Search for the cell housing the specified text and yield its [x, y] center coordinate. 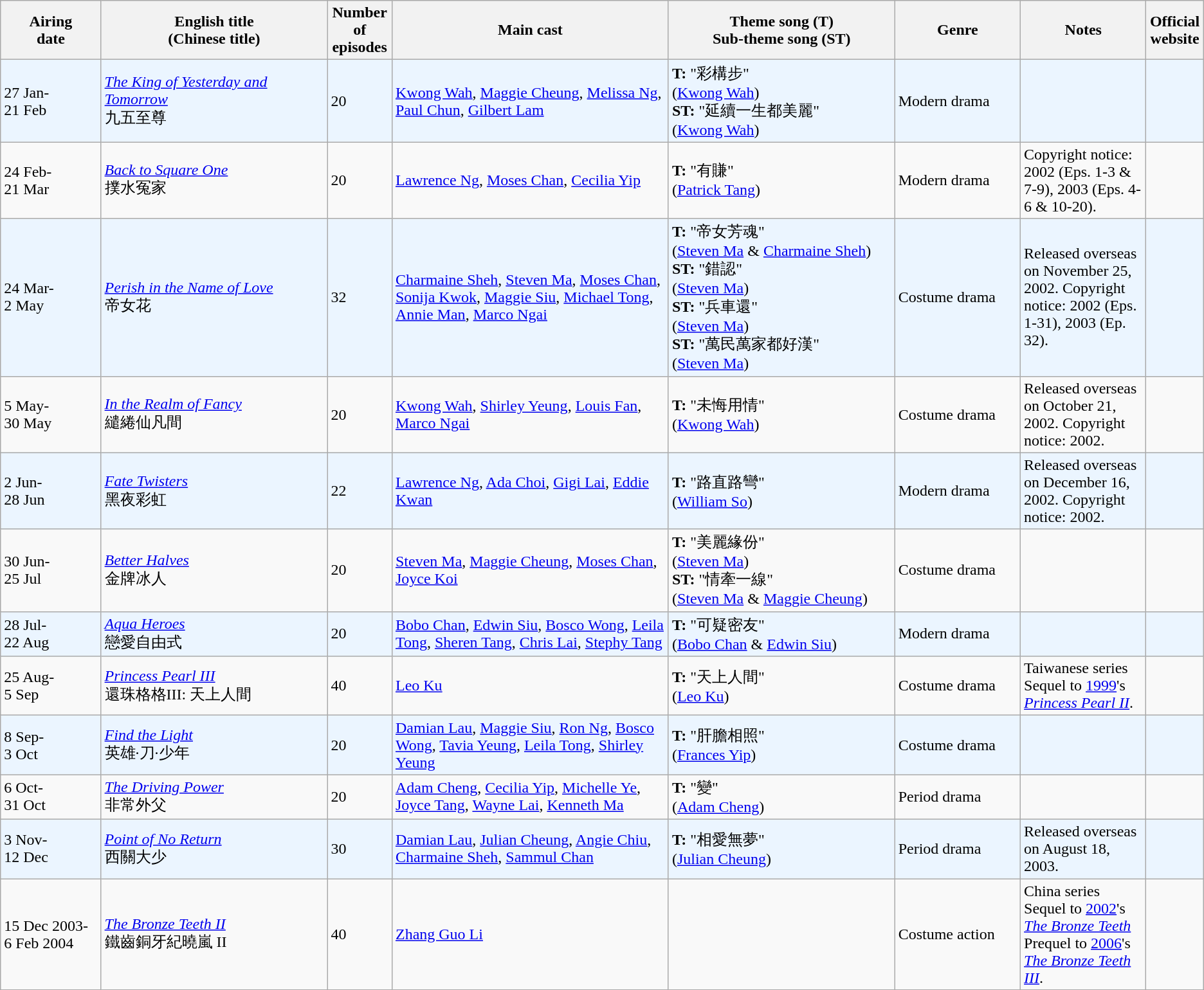
30 [360, 849]
Costume action [957, 933]
Fate Twisters 黑夜彩虹 [214, 491]
Theme song (T) Sub-theme song (ST) [781, 30]
English title (Chinese title) [214, 30]
Princess Pearl III 還珠格格III: 天上人間 [214, 686]
27 Jan- 21 Feb [51, 101]
T: "肝膽相照" (Frances Yip) [781, 745]
28 Jul- 22 Aug [51, 634]
Lawrence Ng, Moses Chan, Cecilia Yip [530, 180]
Released overseas on December 16, 2002. Copyright notice: 2002. [1083, 491]
Steven Ma, Maggie Cheung, Moses Chan, Joyce Koi [530, 570]
Released overseas on October 21, 2002. Copyright notice: 2002. [1083, 414]
32 [360, 297]
Damian Lau, Julian Cheung, Angie Chiu, Charmaine Sheh, Sammul Chan [530, 849]
2 Jun- 28 Jun [51, 491]
T: "相愛無夢" (Julian Cheung) [781, 849]
22 [360, 491]
Charmaine Sheh, Steven Ma, Moses Chan, Sonija Kwok, Maggie Siu, Michael Tong, Annie Man, Marco Ngai [530, 297]
T: "帝女芳魂" (Steven Ma & Charmaine Sheh) ST: "錯認" (Steven Ma) ST: "兵車還" (Steven Ma) ST: "萬民萬家都好漢" (Steven Ma) [781, 297]
Point of No Return 西關大少 [214, 849]
Bobo Chan, Edwin Siu, Bosco Wong, Leila Tong, Sheren Tang, Chris Lai, Stephy Tang [530, 634]
Genre [957, 30]
Find the Light 英雄·刀·少年 [214, 745]
T: "可疑密友" (Bobo Chan & Edwin Siu) [781, 634]
The Bronze Teeth II 鐵齒銅牙紀曉嵐 II [214, 933]
3 Nov- 12 Dec [51, 849]
T: "變" (Adam Cheng) [781, 797]
Number of episodes [360, 30]
Released overseas on August 18, 2003. [1083, 849]
Official website [1174, 30]
Damian Lau, Maggie Siu, Ron Ng, Bosco Wong, Tavia Yeung, Leila Tong, Shirley Yeung [530, 745]
Copyright notice: 2002 (Eps. 1-3 & 7-9), 2003 (Eps. 4-6 & 10-20). [1083, 180]
T: "未悔用情" (Kwong Wah) [781, 414]
The King of Yesterday and Tomorrow 九五至尊 [214, 101]
T: "路直路彎" (William So) [781, 491]
Lawrence Ng, Ada Choi, Gigi Lai, Eddie Kwan [530, 491]
Back to Square One 撲水冤家 [214, 180]
Leo Ku [530, 686]
15 Dec 2003- 6 Feb 2004 [51, 933]
Aqua Heroes 戀愛自由式 [214, 634]
8 Sep- 3 Oct [51, 745]
Better Halves 金牌冰人 [214, 570]
Kwong Wah, Shirley Yeung, Louis Fan, Marco Ngai [530, 414]
T: "天上人間" (Leo Ku) [781, 686]
T: "美麗緣份" (Steven Ma) ST: "情牽一線" (Steven Ma & Maggie Cheung) [781, 570]
30 Jun- 25 Jul [51, 570]
In the Realm of Fancy 繾綣仙凡間 [214, 414]
Main cast [530, 30]
Released overseas on November 25, 2002. Copyright notice: 2002 (Eps. 1-31), 2003 (Ep. 32). [1083, 297]
T: "有賺" (Patrick Tang) [781, 180]
24 Feb- 21 Mar [51, 180]
6 Oct- 31 Oct [51, 797]
T: "彩構步" (Kwong Wah) ST: "延續一生都美麗" (Kwong Wah) [781, 101]
Kwong Wah, Maggie Cheung, Melissa Ng, Paul Chun, Gilbert Lam [530, 101]
China series Sequel to 2002's The Bronze Teeth Prequel to 2006's The Bronze Teeth III. [1083, 933]
Notes [1083, 30]
25 Aug- 5 Sep [51, 686]
Airingdate [51, 30]
Zhang Guo Li [530, 933]
Taiwanese series Sequel to 1999's Princess Pearl II. [1083, 686]
24 Mar- 2 May [51, 297]
5 May- 30 May [51, 414]
Adam Cheng, Cecilia Yip, Michelle Ye, Joyce Tang, Wayne Lai, Kenneth Ma [530, 797]
Perish in the Name of Love 帝女花 [214, 297]
The Driving Power 非常外父 [214, 797]
